Identify which cell holds the provided text, then report its [X, Y] central coordinate. 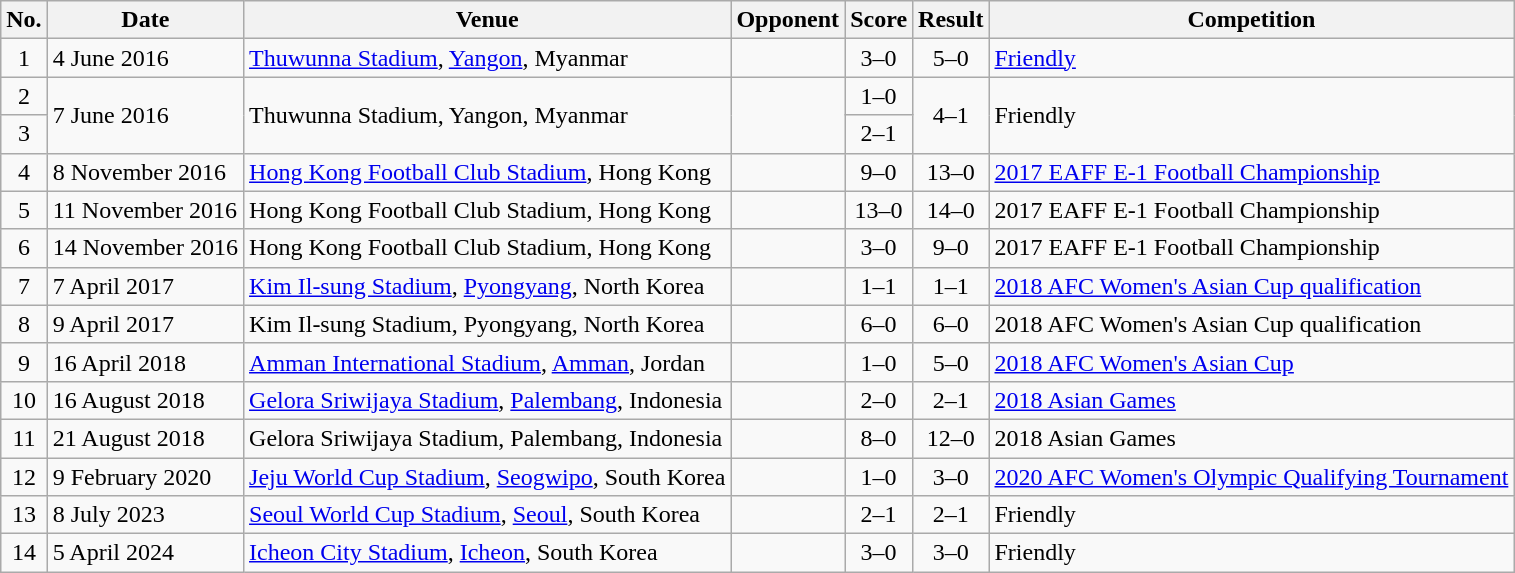
16 August 2018 [145, 400]
2020 AFC Women's Olympic Qualifying Tournament [1252, 477]
Score [879, 20]
8 [24, 324]
9 February 2020 [145, 477]
5 April 2024 [145, 553]
2 [24, 96]
14 [24, 553]
2–0 [879, 400]
5 [24, 210]
Date [145, 20]
3 [24, 134]
14–0 [951, 210]
8 July 2023 [145, 515]
7 [24, 286]
No. [24, 20]
10 [24, 400]
12 [24, 477]
9 April 2017 [145, 324]
8 November 2016 [145, 172]
Seoul World Cup Stadium, Seoul, South Korea [488, 515]
9 [24, 362]
4 June 2016 [145, 58]
7 April 2017 [145, 286]
4 [24, 172]
2018 AFC Women's Asian Cup [1252, 362]
8–0 [879, 438]
Competition [1252, 20]
Amman International Stadium, Amman, Jordan [488, 362]
7 June 2016 [145, 115]
1 [24, 58]
Opponent [788, 20]
Jeju World Cup Stadium, Seogwipo, South Korea [488, 477]
13 [24, 515]
12–0 [951, 438]
Result [951, 20]
4–1 [951, 115]
6 [24, 248]
11 [24, 438]
14 November 2016 [145, 248]
Venue [488, 20]
11 November 2016 [145, 210]
16 April 2018 [145, 362]
21 August 2018 [145, 438]
Icheon City Stadium, Icheon, South Korea [488, 553]
